Extract the [x, y] coordinate from the center of the cell holding the provided text.  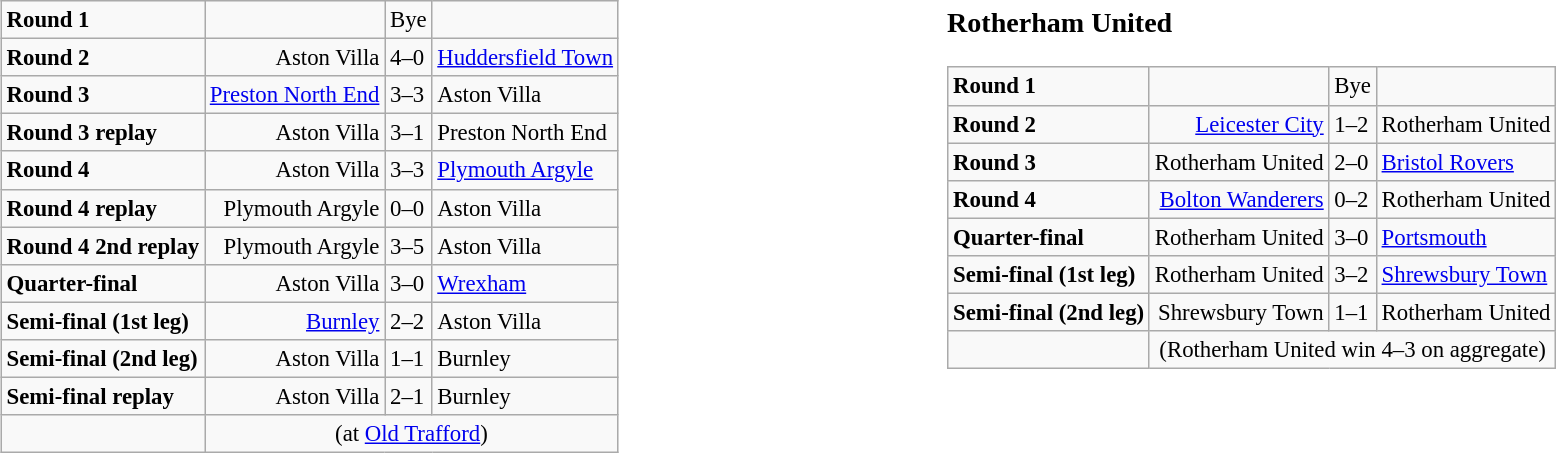
3–5 [408, 246]
Wrexham [525, 283]
Round 4 replay [102, 208]
Leicester City [1239, 124]
Portsmouth [1466, 237]
1–2 [1352, 124]
Huddersfield Town [525, 58]
Round 3 replay [102, 133]
2–2 [408, 321]
Round 4 2nd replay [102, 246]
0–0 [408, 208]
(Rotherham United win 4–3 on aggregate) [1352, 350]
2–0 [1352, 162]
0–2 [1352, 199]
3–2 [1352, 274]
3–1 [408, 133]
2–1 [408, 396]
Semi-final replay [102, 396]
Bolton Wanderers [1239, 199]
4–0 [408, 58]
Bristol Rovers [1466, 162]
(at Old Trafford) [411, 434]
